Scan for the cell matching the given text and deliver its (X, Y) coordinate at center. 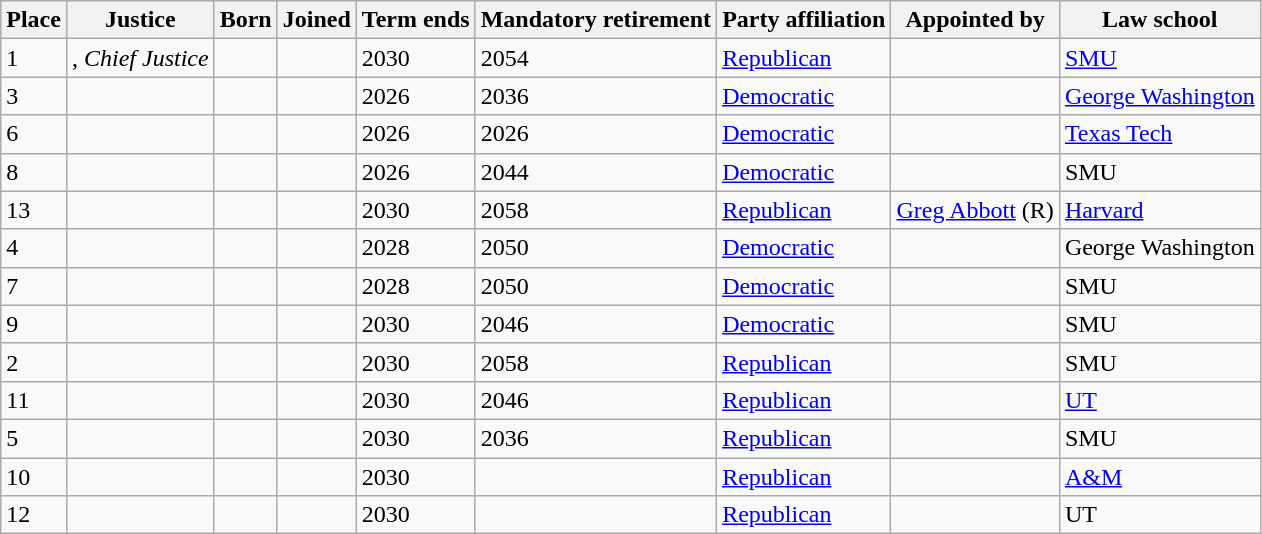
Mandatory retirement (596, 20)
13 (34, 210)
7 (34, 286)
Justice (140, 20)
1 (34, 58)
12 (34, 515)
2 (34, 362)
9 (34, 324)
3 (34, 96)
Appointed by (975, 20)
6 (34, 134)
, Chief Justice (140, 58)
11 (34, 400)
4 (34, 248)
A&M (1160, 477)
8 (34, 172)
Party affiliation (804, 20)
Born (246, 20)
Greg Abbott (R) (975, 210)
Law school (1160, 20)
10 (34, 477)
Term ends (416, 20)
2044 (596, 172)
Place (34, 20)
Texas Tech (1160, 134)
Joined (316, 20)
2054 (596, 58)
5 (34, 438)
Harvard (1160, 210)
